Detect which cell encompasses the target text, then output its [X, Y] center coordinate. 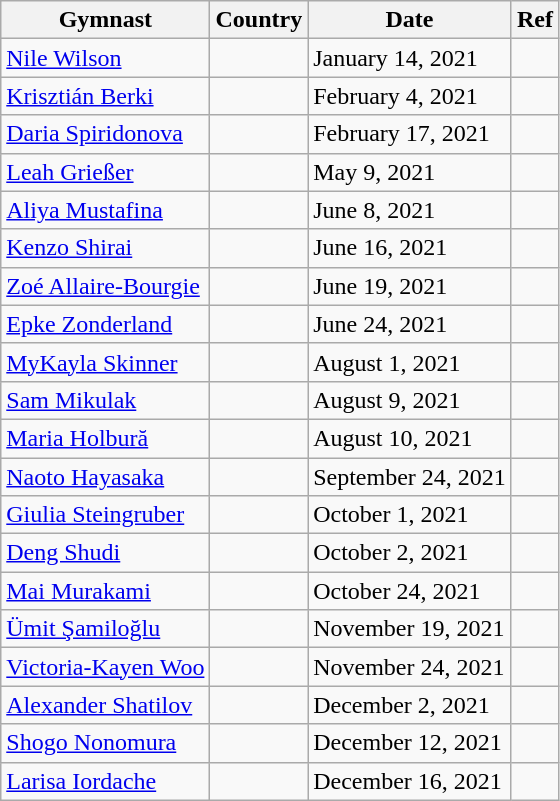
Daria Spiridonova [106, 134]
October 1, 2021 [410, 515]
October 24, 2021 [410, 591]
June 8, 2021 [410, 210]
December 12, 2021 [410, 743]
August 1, 2021 [410, 362]
Victoria-Kayen Woo [106, 667]
Country [259, 20]
Nile Wilson [106, 58]
August 9, 2021 [410, 400]
Ümit Şamiloğlu [106, 629]
December 16, 2021 [410, 781]
Sam Mikulak [106, 400]
August 10, 2021 [410, 438]
Shogo Nonomura [106, 743]
December 2, 2021 [410, 705]
Ref [534, 20]
Kenzo Shirai [106, 248]
Zoé Allaire-Bourgie [106, 286]
Epke Zonderland [106, 324]
Giulia Steingruber [106, 515]
November 19, 2021 [410, 629]
Aliya Mustafina [106, 210]
November 24, 2021 [410, 667]
January 14, 2021 [410, 58]
Alexander Shatilov [106, 705]
May 9, 2021 [410, 172]
June 16, 2021 [410, 248]
Leah Grießer [106, 172]
September 24, 2021 [410, 477]
Larisa Iordache [106, 781]
October 2, 2021 [410, 553]
June 19, 2021 [410, 286]
MyKayla Skinner [106, 362]
Date [410, 20]
Naoto Hayasaka [106, 477]
Gymnast [106, 20]
Krisztián Berki [106, 96]
Mai Murakami [106, 591]
Deng Shudi [106, 553]
June 24, 2021 [410, 324]
February 17, 2021 [410, 134]
Maria Holbură [106, 438]
February 4, 2021 [410, 96]
